From the cell containing the given text, extract its center point as [X, Y] coordinate. 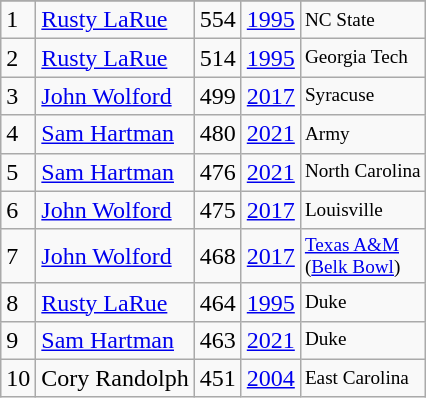
North Carolina [362, 172]
Cory Randolph [115, 378]
464 [218, 302]
Syracuse [362, 96]
5 [18, 172]
451 [218, 378]
514 [218, 58]
2004 [270, 378]
6 [18, 210]
463 [218, 340]
7 [18, 256]
499 [218, 96]
554 [218, 20]
1 [18, 20]
East Carolina [362, 378]
8 [18, 302]
3 [18, 96]
9 [18, 340]
Louisville [362, 210]
480 [218, 134]
Army [362, 134]
2 [18, 58]
Texas A&M(Belk Bowl) [362, 256]
Georgia Tech [362, 58]
476 [218, 172]
468 [218, 256]
10 [18, 378]
475 [218, 210]
NC State [362, 20]
4 [18, 134]
